Return [X, Y] of the center of cell containing provided text 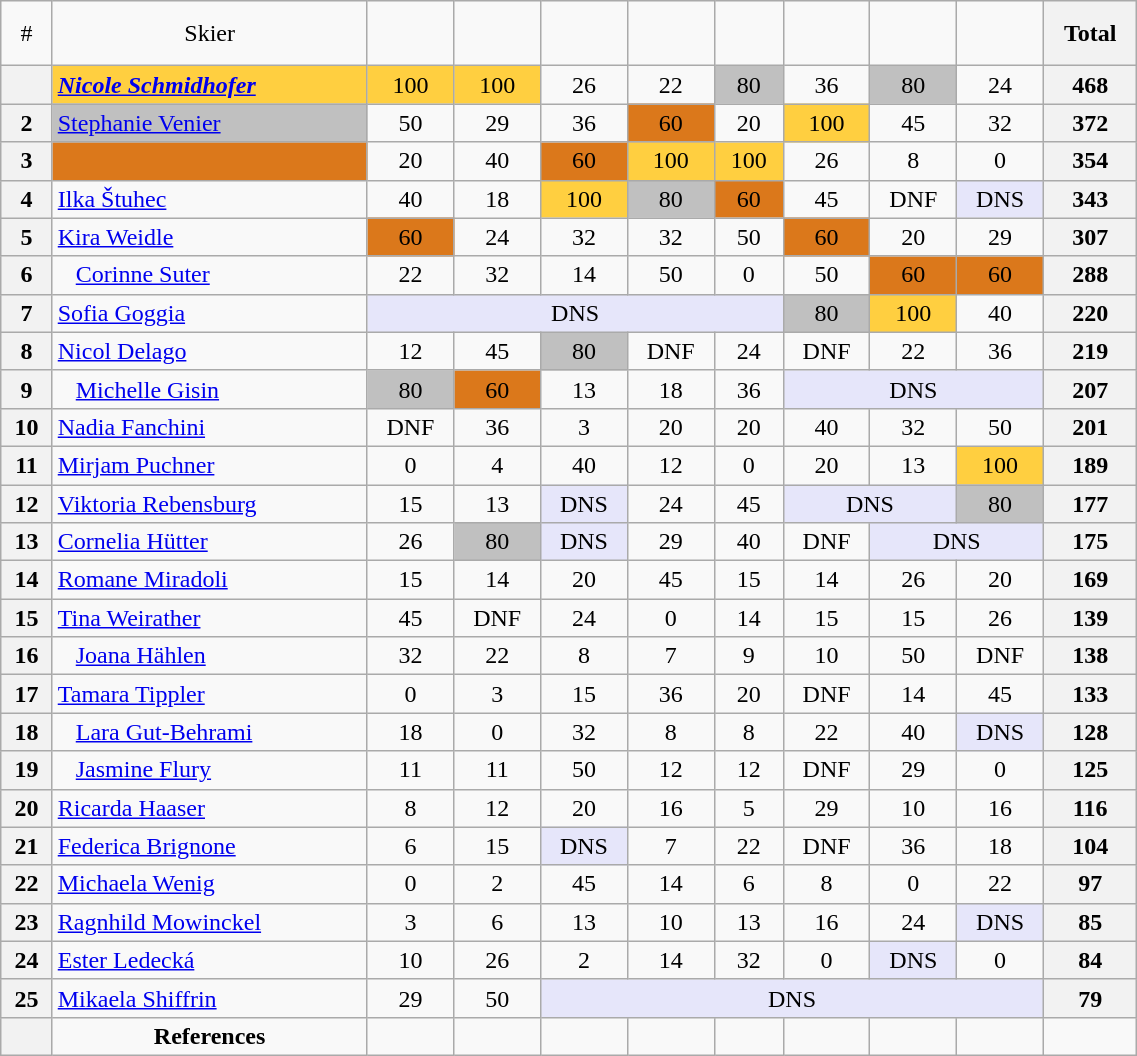
128 [1090, 732]
Lara Gut-Behrami [210, 732]
189 [1090, 465]
201 [1090, 427]
Ilka Štuhec [210, 199]
307 [1090, 237]
177 [1090, 503]
Mirjam Puchner [210, 465]
84 [1090, 960]
Sofia Goggia [210, 313]
Stephanie Venier [210, 123]
138 [1090, 656]
Jasmine Flury [210, 770]
Michaela Wenig [210, 884]
288 [1090, 275]
23 [26, 922]
# [26, 34]
Kira Weidle [210, 237]
Ricarda Haaser [210, 808]
Ragnhild Mowinckel [210, 922]
Ester Ledecká [210, 960]
Skier [210, 34]
220 [1090, 313]
Nicole Schmidhofer [210, 85]
169 [1090, 580]
219 [1090, 351]
Federica Brignone [210, 846]
19 [26, 770]
139 [1090, 618]
Cornelia Hütter [210, 542]
Total [1090, 34]
Tina Weirather [210, 618]
125 [1090, 770]
97 [1090, 884]
372 [1090, 123]
85 [1090, 922]
175 [1090, 542]
Romane Miradoli [210, 580]
79 [1090, 998]
17 [26, 694]
Joana Hählen [210, 656]
468 [1090, 85]
Nicol Delago [210, 351]
References [210, 1036]
Tamara Tippler [210, 694]
Corinne Suter [210, 275]
Mikaela Shiffrin [210, 998]
25 [26, 998]
Viktoria Rebensburg [210, 503]
343 [1090, 199]
Michelle Gisin [210, 389]
104 [1090, 846]
133 [1090, 694]
207 [1090, 389]
116 [1090, 808]
354 [1090, 161]
21 [26, 846]
Nadia Fanchini [210, 427]
